Capture the cell that displays the provided text and extract its [x, y] central coordinate. 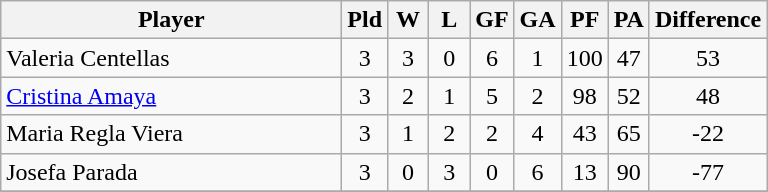
-77 [708, 172]
53 [708, 58]
-22 [708, 134]
65 [628, 134]
90 [628, 172]
GA [538, 20]
48 [708, 96]
W [408, 20]
Pld [365, 20]
13 [584, 172]
PA [628, 20]
43 [584, 134]
GF [492, 20]
Josefa Parada [172, 172]
98 [584, 96]
47 [628, 58]
Player [172, 20]
Cristina Amaya [172, 96]
Maria Regla Viera [172, 134]
PF [584, 20]
L [450, 20]
52 [628, 96]
4 [538, 134]
5 [492, 96]
Difference [708, 20]
100 [584, 58]
Valeria Centellas [172, 58]
